From the cell containing the given text, extract its center point as (x, y) coordinate. 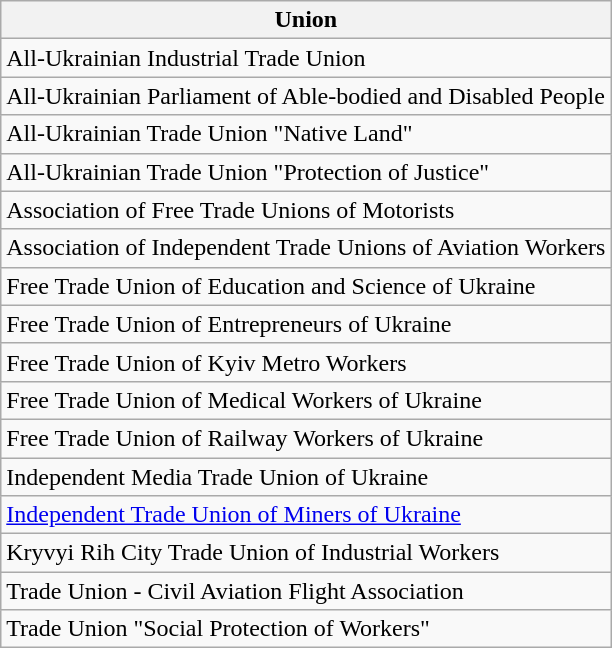
Free Trade Union of Kyiv Metro Workers (306, 362)
Free Trade Union of Education and Science of Ukraine (306, 286)
Trade Union "Social Protection of Workers" (306, 629)
Independent Trade Union of Miners of Ukraine (306, 515)
Kryvyi Rih City Trade Union of Industrial Workers (306, 553)
Trade Union - Civil Aviation Flight Association (306, 591)
Free Trade Union of Railway Workers of Ukraine (306, 438)
Association of Free Trade Unions of Motorists (306, 210)
Association of Independent Trade Unions of Aviation Workers (306, 248)
Union (306, 20)
All-Ukrainian Trade Union "Protection of Justice" (306, 172)
Free Trade Union of Medical Workers of Ukraine (306, 400)
All-Ukrainian Trade Union "Native Land" (306, 134)
Free Trade Union of Entrepreneurs of Ukraine (306, 324)
All-Ukrainian Industrial Trade Union (306, 58)
All-Ukrainian Parliament of Able-bodied and Disabled People (306, 96)
Independent Media Trade Union of Ukraine (306, 477)
